Pinpoint the cell where the given text exists, returning its (X, Y) midpoint coordinate. 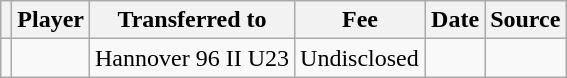
Date (456, 20)
Source (526, 20)
Hannover 96 II U23 (192, 58)
Transferred to (192, 20)
Player (51, 20)
Undisclosed (360, 58)
Fee (360, 20)
